Return (x, y) of the center of cell containing provided text 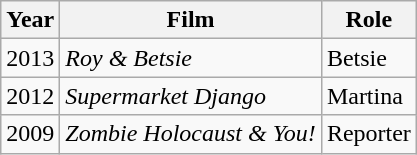
Film (191, 20)
2009 (30, 134)
Roy & Betsie (191, 58)
2013 (30, 58)
Reporter (368, 134)
Zombie Holocaust & You! (191, 134)
Betsie (368, 58)
Supermarket Django (191, 96)
Year (30, 20)
Martina (368, 96)
2012 (30, 96)
Role (368, 20)
